Pinpoint the cell where the given text exists, returning its [X, Y] midpoint coordinate. 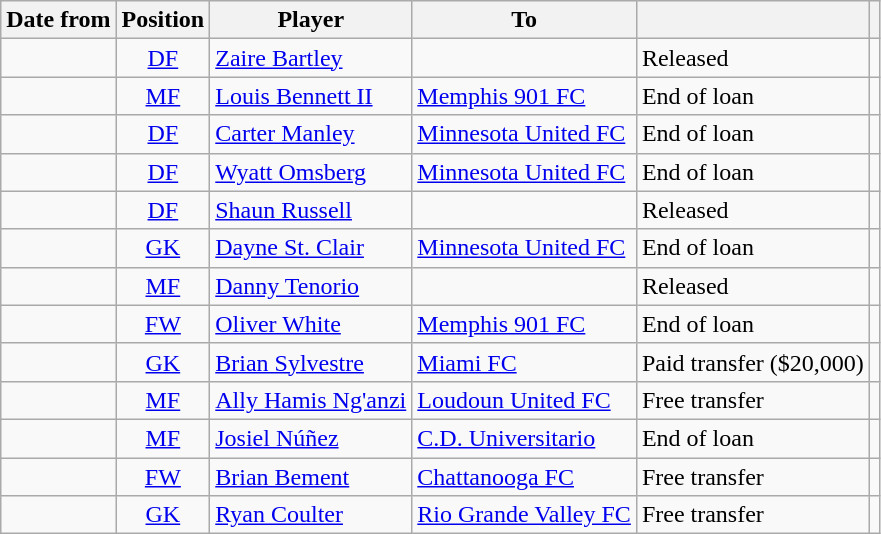
Dayne St. Clair [311, 248]
Miami FC [524, 362]
To [524, 20]
Ryan Coulter [311, 515]
Zaire Bartley [311, 58]
Date from [58, 20]
Danny Tenorio [311, 286]
Player [311, 20]
Brian Sylvestre [311, 362]
Shaun Russell [311, 210]
Position [163, 20]
Rio Grande Valley FC [524, 515]
Wyatt Omsberg [311, 172]
Chattanooga FC [524, 477]
C.D. Universitario [524, 438]
Paid transfer ($20,000) [752, 362]
Ally Hamis Ng'anzi [311, 400]
Josiel Núñez [311, 438]
Louis Bennett II [311, 96]
Brian Bement [311, 477]
Carter Manley [311, 134]
Loudoun United FC [524, 400]
Oliver White [311, 324]
